Determine the (x, y) coordinate at the center of the cell enclosing the given text.  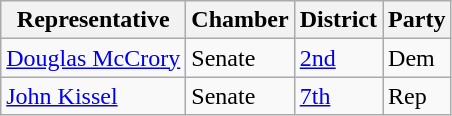
Party (417, 20)
District (338, 20)
Chamber (240, 20)
7th (338, 96)
Representative (94, 20)
Dem (417, 58)
Douglas McCrory (94, 58)
John Kissel (94, 96)
2nd (338, 58)
Rep (417, 96)
